Scan for the cell matching the given text and deliver its [x, y] coordinate at center. 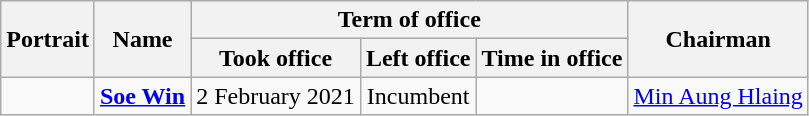
Incumbent [418, 96]
Left office [418, 58]
2 February 2021 [276, 96]
Took office [276, 58]
Name [142, 39]
Portrait [48, 39]
Term of office [410, 20]
Chairman [718, 39]
Time in office [552, 58]
Min Aung Hlaing [718, 96]
Soe Win [142, 96]
